Extract the (x, y) coordinate from the center of the cell holding the provided text.  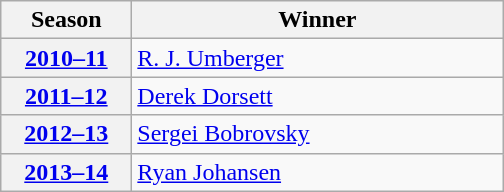
2013–14 (66, 172)
R. J. Umberger (318, 58)
2010–11 (66, 58)
Ryan Johansen (318, 172)
2011–12 (66, 96)
Sergei Bobrovsky (318, 134)
Season (66, 20)
2012–13 (66, 134)
Derek Dorsett (318, 96)
Winner (318, 20)
